Output the (x, y) coordinate of the center of the cell containing the given text.  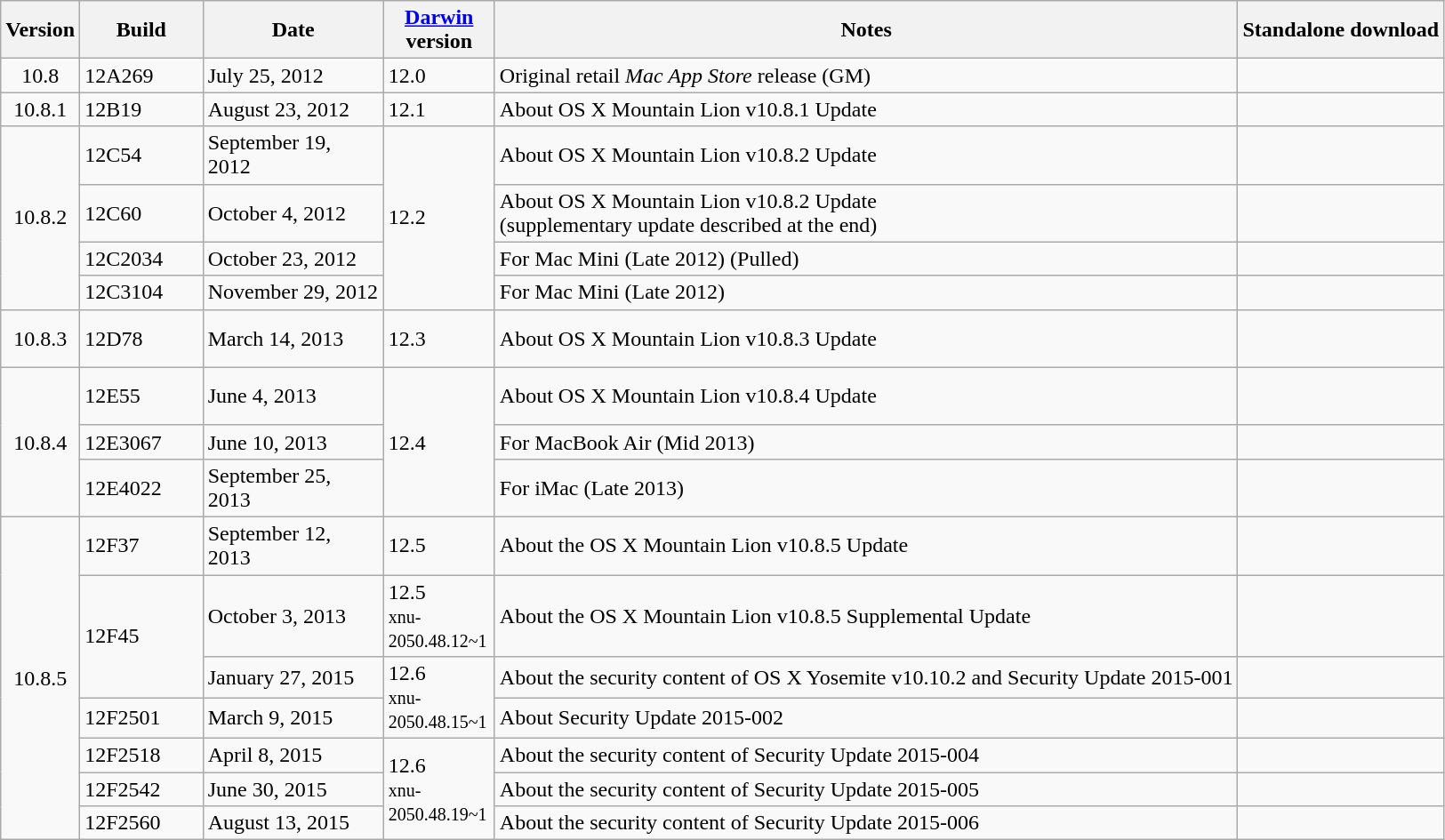
12.5xnu-2050.48.12~1 (439, 615)
About Security Update 2015-002 (866, 718)
March 14, 2013 (293, 338)
October 23, 2012 (293, 259)
About OS X Mountain Lion v10.8.1 Update (866, 109)
For Mac Mini (Late 2012) (Pulled) (866, 259)
Standalone download (1341, 30)
July 25, 2012 (293, 76)
12F45 (142, 636)
12F2518 (142, 756)
12A269 (142, 76)
About the security content of Security Update 2015-006 (866, 823)
12F2501 (142, 718)
12.6xnu-2050.48.19~1 (439, 789)
12B19 (142, 109)
12.2 (439, 218)
For Mac Mini (Late 2012) (866, 292)
March 9, 2015 (293, 718)
12F2542 (142, 789)
September 12, 2013 (293, 546)
June 10, 2013 (293, 442)
12.1 (439, 109)
12C54 (142, 155)
12C60 (142, 213)
10.8.1 (41, 109)
10.8 (41, 76)
12F2560 (142, 823)
12E3067 (142, 442)
12D78 (142, 338)
For MacBook Air (Mid 2013) (866, 442)
12C2034 (142, 259)
12C3104 (142, 292)
12E55 (142, 396)
About OS X Mountain Lion v10.8.2 Update(supplementary update described at the end) (866, 213)
10.8.2 (41, 218)
About OS X Mountain Lion v10.8.3 Update (866, 338)
12.4 (439, 442)
About the security content of Security Update 2015-005 (866, 789)
September 19, 2012 (293, 155)
September 25, 2013 (293, 487)
10.8.4 (41, 442)
12.5 (439, 546)
October 3, 2013 (293, 615)
Date (293, 30)
10.8.3 (41, 338)
April 8, 2015 (293, 756)
Original retail Mac App Store release (GM) (866, 76)
About OS X Mountain Lion v10.8.4 Update (866, 396)
Darwin version (439, 30)
12.6xnu-2050.48.15~1 (439, 698)
Version (41, 30)
About the security content of Security Update 2015-004 (866, 756)
Notes (866, 30)
June 4, 2013 (293, 396)
Build (142, 30)
10.8.5 (41, 677)
June 30, 2015 (293, 789)
November 29, 2012 (293, 292)
12.3 (439, 338)
October 4, 2012 (293, 213)
12F37 (142, 546)
About the OS X Mountain Lion v10.8.5 Supplemental Update (866, 615)
12E4022 (142, 487)
About the OS X Mountain Lion v10.8.5 Update (866, 546)
About the security content of OS X Yosemite v10.10.2 and Security Update 2015-001 (866, 677)
12.0 (439, 76)
About OS X Mountain Lion v10.8.2 Update (866, 155)
August 23, 2012 (293, 109)
August 13, 2015 (293, 823)
January 27, 2015 (293, 677)
For iMac (Late 2013) (866, 487)
